For the text-containing cell, return its midpoint in (x, y) coordinate format. 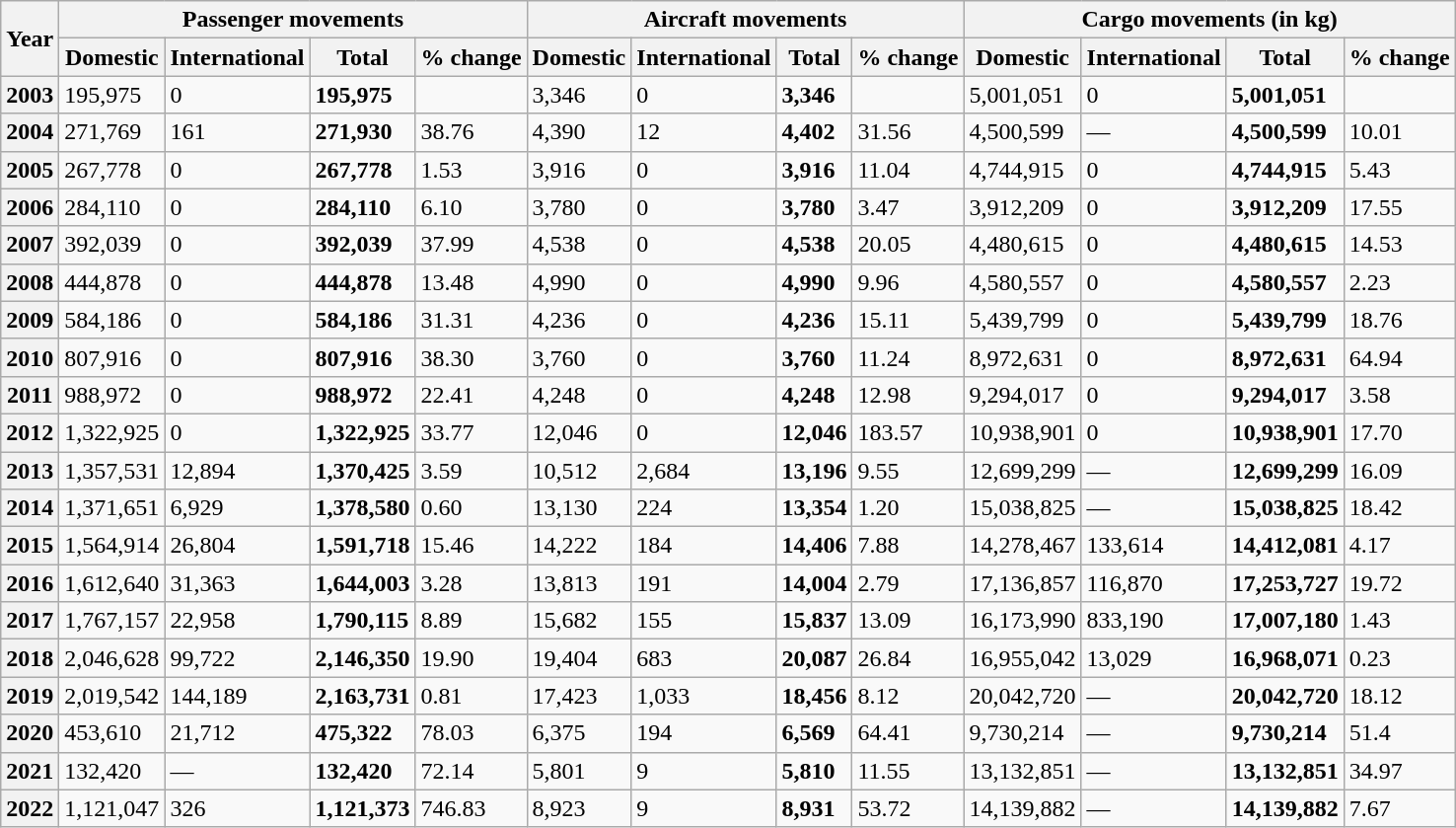
22.41 (472, 395)
26,804 (237, 546)
13,130 (579, 508)
0.23 (1399, 658)
2017 (30, 621)
2,146,350 (363, 658)
8.89 (472, 621)
1,612,640 (112, 583)
4,402 (815, 132)
22,958 (237, 621)
72.14 (472, 771)
Year (30, 38)
6,929 (237, 508)
2005 (30, 170)
224 (704, 508)
51.4 (1399, 733)
2,163,731 (363, 696)
6,569 (815, 733)
3.47 (908, 207)
194 (704, 733)
11.04 (908, 170)
14,412,081 (1284, 546)
2021 (30, 771)
1,644,003 (363, 583)
18.42 (1399, 508)
184 (704, 546)
0.81 (472, 696)
271,769 (112, 132)
1,371,651 (112, 508)
2,019,542 (112, 696)
1,564,914 (112, 546)
19.72 (1399, 583)
2014 (30, 508)
6.10 (472, 207)
2018 (30, 658)
Aircraft movements (746, 20)
15.46 (472, 546)
1,121,373 (363, 808)
14,004 (815, 583)
31.31 (472, 320)
13.09 (908, 621)
13,196 (815, 471)
20,087 (815, 658)
10,512 (579, 471)
17,423 (579, 696)
271,930 (363, 132)
2.79 (908, 583)
99,722 (237, 658)
13,029 (1154, 658)
1,591,718 (363, 546)
31,363 (237, 583)
2019 (30, 696)
326 (237, 808)
14,406 (815, 546)
14.53 (1399, 245)
2009 (30, 320)
17,136,857 (1022, 583)
8,931 (815, 808)
475,322 (363, 733)
2,046,628 (112, 658)
2012 (30, 432)
17,007,180 (1284, 621)
3.58 (1399, 395)
12,894 (237, 471)
833,190 (1154, 621)
64.94 (1399, 357)
14,278,467 (1022, 546)
2010 (30, 357)
78.03 (472, 733)
11.24 (908, 357)
17,253,727 (1284, 583)
38.76 (472, 132)
144,189 (237, 696)
683 (704, 658)
Cargo movements (in kg) (1209, 20)
155 (704, 621)
161 (237, 132)
34.97 (1399, 771)
1,121,047 (112, 808)
10.01 (1399, 132)
20.05 (908, 245)
1.20 (908, 508)
12.98 (908, 395)
191 (704, 583)
2020 (30, 733)
3.59 (472, 471)
17.70 (1399, 432)
7.67 (1399, 808)
17.55 (1399, 207)
37.99 (472, 245)
4,390 (579, 132)
2007 (30, 245)
133,614 (1154, 546)
9.96 (908, 282)
2011 (30, 395)
2013 (30, 471)
18,456 (815, 696)
746.83 (472, 808)
7.88 (908, 546)
18.12 (1399, 696)
2006 (30, 207)
14,222 (579, 546)
13,354 (815, 508)
21,712 (237, 733)
5,801 (579, 771)
15,837 (815, 621)
1,790,115 (363, 621)
33.77 (472, 432)
11.55 (908, 771)
16,968,071 (1284, 658)
3.28 (472, 583)
8,923 (579, 808)
13.48 (472, 282)
1.53 (472, 170)
1.43 (1399, 621)
19,404 (579, 658)
15.11 (908, 320)
2022 (30, 808)
2008 (30, 282)
2.23 (1399, 282)
0.60 (472, 508)
5.43 (1399, 170)
1,767,157 (112, 621)
453,610 (112, 733)
1,033 (704, 696)
2003 (30, 95)
16,173,990 (1022, 621)
Passenger movements (293, 20)
26.84 (908, 658)
5,810 (815, 771)
53.72 (908, 808)
1,357,531 (112, 471)
18.76 (1399, 320)
16.09 (1399, 471)
19.90 (472, 658)
64.41 (908, 733)
13,813 (579, 583)
9.55 (908, 471)
183.57 (908, 432)
2015 (30, 546)
1,378,580 (363, 508)
116,870 (1154, 583)
38.30 (472, 357)
2016 (30, 583)
31.56 (908, 132)
1,370,425 (363, 471)
15,682 (579, 621)
16,955,042 (1022, 658)
6,375 (579, 733)
4.17 (1399, 546)
2004 (30, 132)
2,684 (704, 471)
8.12 (908, 696)
12 (704, 132)
